Detect which cell encompasses the target text, then output its (X, Y) center coordinate. 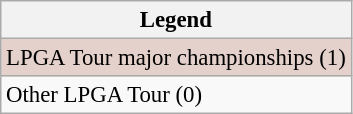
Other LPGA Tour (0) (176, 95)
LPGA Tour major championships (1) (176, 58)
Legend (176, 20)
